From the cell containing the given text, extract its center point as (x, y) coordinate. 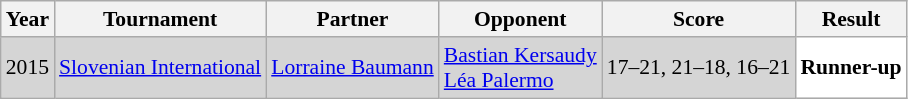
Runner-up (850, 68)
Slovenian International (160, 68)
Score (699, 19)
2015 (28, 68)
Bastian Kersaudy Léa Palermo (520, 68)
Tournament (160, 19)
Opponent (520, 19)
Lorraine Baumann (352, 68)
Result (850, 19)
Year (28, 19)
Partner (352, 19)
17–21, 21–18, 16–21 (699, 68)
